Extract the [X, Y] coordinate from the center of the cell holding the provided text.  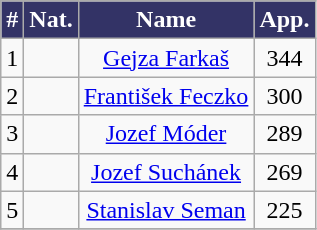
Jozef Suchánek [166, 172]
Stanislav Seman [166, 210]
# [12, 20]
4 [12, 172]
300 [284, 96]
344 [284, 58]
269 [284, 172]
Name [166, 20]
3 [12, 134]
František Feczko [166, 96]
2 [12, 96]
App. [284, 20]
Gejza Farkaš [166, 58]
225 [284, 210]
1 [12, 58]
289 [284, 134]
5 [12, 210]
Nat. [51, 20]
Jozef Móder [166, 134]
